Return [X, Y] of the center of cell containing provided text 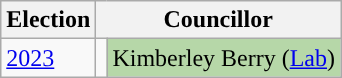
Councillor [218, 20]
2023 [48, 58]
Election [48, 20]
Kimberley Berry (Lab) [224, 58]
